Capture the cell that displays the provided text and extract its [x, y] central coordinate. 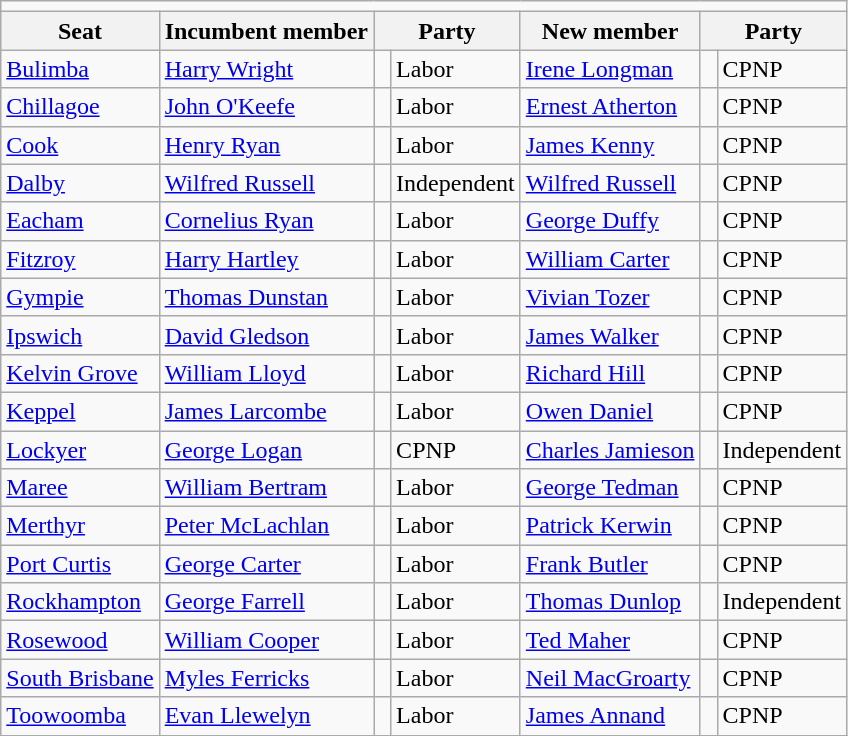
George Farrell [266, 602]
Lockyer [80, 449]
George Tedman [610, 488]
Frank Butler [610, 564]
Thomas Dunlop [610, 602]
Bulimba [80, 69]
New member [610, 31]
Owen Daniel [610, 411]
George Carter [266, 564]
Neil MacGroarty [610, 678]
Keppel [80, 411]
William Carter [610, 259]
William Bertram [266, 488]
Harry Wright [266, 69]
Patrick Kerwin [610, 526]
Irene Longman [610, 69]
Maree [80, 488]
James Kenny [610, 145]
Dalby [80, 183]
Gympie [80, 297]
Eacham [80, 221]
Seat [80, 31]
Ipswich [80, 335]
Incumbent member [266, 31]
Cornelius Ryan [266, 221]
Port Curtis [80, 564]
Cook [80, 145]
George Duffy [610, 221]
South Brisbane [80, 678]
Myles Ferricks [266, 678]
Kelvin Grove [80, 373]
Chillagoe [80, 107]
Fitzroy [80, 259]
John O'Keefe [266, 107]
Charles Jamieson [610, 449]
Toowoomba [80, 716]
James Walker [610, 335]
James Larcombe [266, 411]
James Annand [610, 716]
Harry Hartley [266, 259]
Vivian Tozer [610, 297]
George Logan [266, 449]
Thomas Dunstan [266, 297]
Peter McLachlan [266, 526]
William Cooper [266, 640]
Evan Llewelyn [266, 716]
Ted Maher [610, 640]
Richard Hill [610, 373]
David Gledson [266, 335]
Rosewood [80, 640]
William Lloyd [266, 373]
Henry Ryan [266, 145]
Rockhampton [80, 602]
Ernest Atherton [610, 107]
Merthyr [80, 526]
